Return [x, y] of the center of cell containing provided text 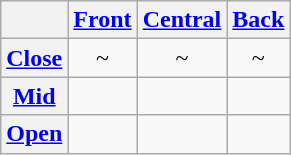
Open [34, 134]
Mid [34, 96]
Close [34, 58]
Front [102, 20]
Central [182, 20]
Back [258, 20]
